Pinpoint the cell where the given text exists, returning its [x, y] midpoint coordinate. 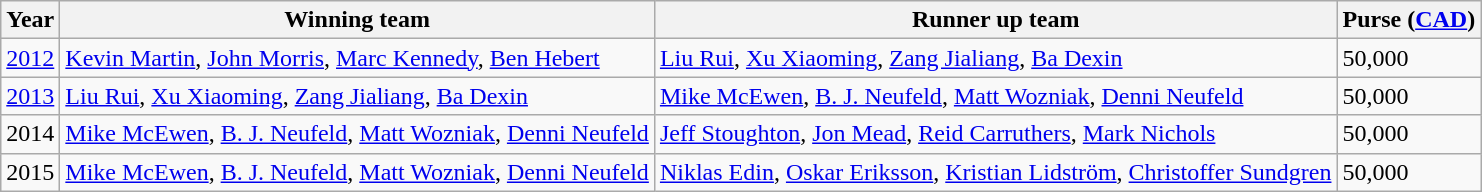
2015 [30, 172]
Niklas Edin, Oskar Eriksson, Kristian Lidström, Christoffer Sundgren [996, 172]
2012 [30, 58]
Kevin Martin, John Morris, Marc Kennedy, Ben Hebert [358, 58]
Jeff Stoughton, Jon Mead, Reid Carruthers, Mark Nichols [996, 134]
2014 [30, 134]
Purse (CAD) [1409, 20]
Runner up team [996, 20]
2013 [30, 96]
Year [30, 20]
Winning team [358, 20]
